Pinpoint the cell where the given text exists, returning its [x, y] midpoint coordinate. 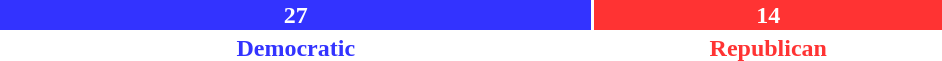
27 [296, 15]
14 [768, 15]
